Determine the [X, Y] coordinate at the center of the cell enclosing the given text.  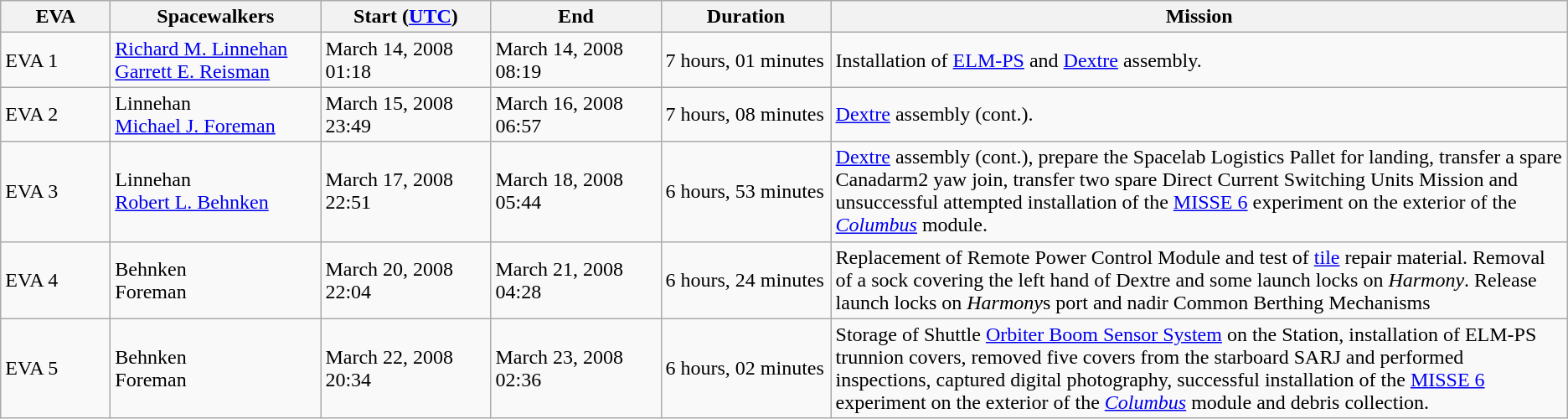
EVA 2 [55, 114]
EVA [55, 17]
7 hours, 01 minutes [745, 60]
Spacewalkers [216, 17]
March 18, 2008 05:44 [576, 191]
Installation of ELM-PS and Dextre assembly. [1199, 60]
Linnehan Michael J. Foreman [216, 114]
EVA 4 [55, 280]
March 16, 2008 06:57 [576, 114]
EVA 5 [55, 369]
March 22, 2008 20:34 [405, 369]
Duration [745, 17]
6 hours, 02 minutes [745, 369]
March 23, 2008 02:36 [576, 369]
March 15, 2008 23:49 [405, 114]
EVA 1 [55, 60]
March 14, 2008 01:18 [405, 60]
Richard M. Linnehan Garrett E. Reisman [216, 60]
March 17, 2008 22:51 [405, 191]
March 20, 2008 22:04 [405, 280]
Mission [1199, 17]
6 hours, 53 minutes [745, 191]
EVA 3 [55, 191]
March 21, 2008 04:28 [576, 280]
March 14, 2008 08:19 [576, 60]
6 hours, 24 minutes [745, 280]
Start (UTC) [405, 17]
End [576, 17]
7 hours, 08 minutes [745, 114]
Dextre assembly (cont.). [1199, 114]
Linnehan Robert L. Behnken [216, 191]
